Pinpoint the cell where the given text exists, returning its [x, y] midpoint coordinate. 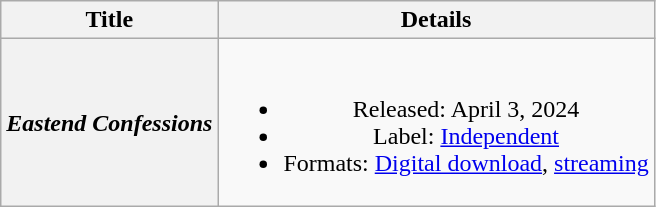
Eastend Confessions [110, 122]
Details [436, 20]
Released: April 3, 2024Label: IndependentFormats: Digital download, streaming [436, 122]
Title [110, 20]
